From the cell containing the given text, extract its center point as (X, Y) coordinate. 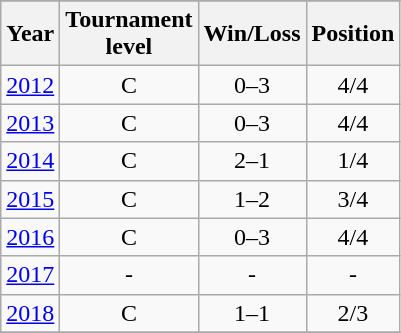
Win/Loss (252, 34)
2013 (30, 123)
2016 (30, 237)
2017 (30, 275)
3/4 (353, 199)
2015 (30, 199)
1–1 (252, 313)
Tournament level (129, 34)
2018 (30, 313)
Position (353, 34)
1–2 (252, 199)
Year (30, 34)
2012 (30, 85)
1/4 (353, 161)
2/3 (353, 313)
2014 (30, 161)
2–1 (252, 161)
